Scan for the cell matching the given text and deliver its [x, y] coordinate at center. 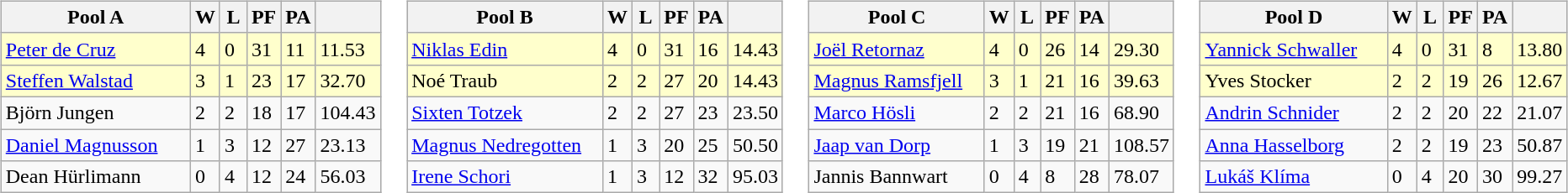
11.53 [348, 49]
22 [1494, 112]
104.43 [348, 112]
28 [1092, 177]
Joël Retornaz [897, 49]
Peter de Cruz [96, 49]
50.50 [755, 145]
Daniel Magnusson [96, 145]
Steffen Walstad [96, 81]
14 [1092, 49]
12.67 [1539, 81]
Sixten Totzek [505, 112]
29.30 [1141, 49]
Magnus Nedregotten [505, 145]
Björn Jungen [96, 112]
Yannick Schwaller [1294, 49]
39.63 [1141, 81]
Yves Stocker [1294, 81]
Lukáš Klíma [1294, 177]
78.07 [1141, 177]
18 [263, 112]
23.13 [348, 145]
Pool C [897, 17]
Noé Traub [505, 81]
99.27 [1539, 177]
Magnus Ramsfjell [897, 81]
Pool A [96, 17]
Andrin Schnider [1294, 112]
Marco Hösli [897, 112]
Anna Hasselborg [1294, 145]
32.70 [348, 81]
30 [1494, 177]
11 [298, 49]
56.03 [348, 177]
68.90 [1141, 112]
24 [298, 177]
95.03 [755, 177]
23.50 [755, 112]
50.87 [1539, 145]
Irene Schori [505, 177]
21.07 [1539, 112]
108.57 [1141, 145]
25 [710, 145]
Pool B [505, 17]
Jaap van Dorp [897, 145]
Niklas Edin [505, 49]
Dean Hürlimann [96, 177]
Jannis Bannwart [897, 177]
Pool D [1294, 17]
32 [710, 177]
13.80 [1539, 49]
